Return the [x, y] coordinate for the center point of the cell that contains the specified text.  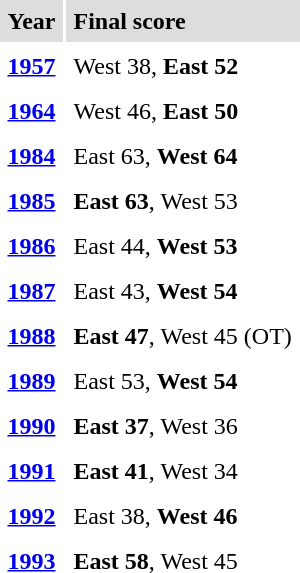
1964 [32, 111]
East 41, West 34 [182, 471]
1992 [32, 516]
East 63, West 53 [182, 201]
West 46, East 50 [182, 111]
1957 [32, 66]
East 37, West 36 [182, 426]
1989 [32, 381]
West 38, East 52 [182, 66]
East 38, West 46 [182, 516]
1988 [32, 336]
1991 [32, 471]
1986 [32, 246]
East 43, West 54 [182, 291]
1985 [32, 201]
1987 [32, 291]
East 47, West 45 (OT) [182, 336]
East 53, West 54 [182, 381]
Year [32, 21]
East 63, West 64 [182, 156]
Final score [182, 21]
1990 [32, 426]
1984 [32, 156]
East 44, West 53 [182, 246]
